Find where the given text appears and provide that cell's center as [x, y] coordinate. 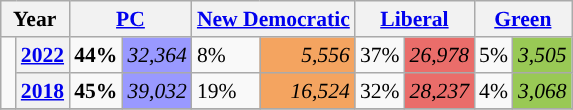
3,068 [542, 91]
19% [226, 91]
8% [226, 55]
5,556 [308, 55]
Green [523, 19]
2022 [42, 55]
28,237 [440, 91]
3,505 [542, 55]
Year [34, 19]
4% [494, 91]
32% [380, 91]
16,524 [308, 91]
Liberal [414, 19]
2018 [42, 91]
26,978 [440, 55]
New Democratic [274, 19]
39,032 [156, 91]
32,364 [156, 55]
PC [130, 19]
44% [96, 55]
45% [96, 91]
5% [494, 55]
37% [380, 55]
